Locate the cell with the specified text and output its (x, y) center coordinate. 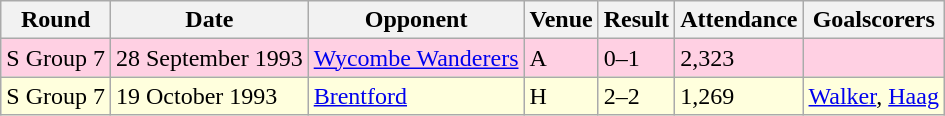
Result (636, 20)
19 October 1993 (209, 96)
2–2 (636, 96)
Walker, Haag (874, 96)
0–1 (636, 58)
Wycombe Wanderers (416, 58)
Date (209, 20)
2,323 (739, 58)
Goalscorers (874, 20)
Brentford (416, 96)
Attendance (739, 20)
1,269 (739, 96)
H (561, 96)
Venue (561, 20)
Round (56, 20)
A (561, 58)
28 September 1993 (209, 58)
Opponent (416, 20)
